Determine the (x, y) coordinate at the center of the cell enclosing the given text.  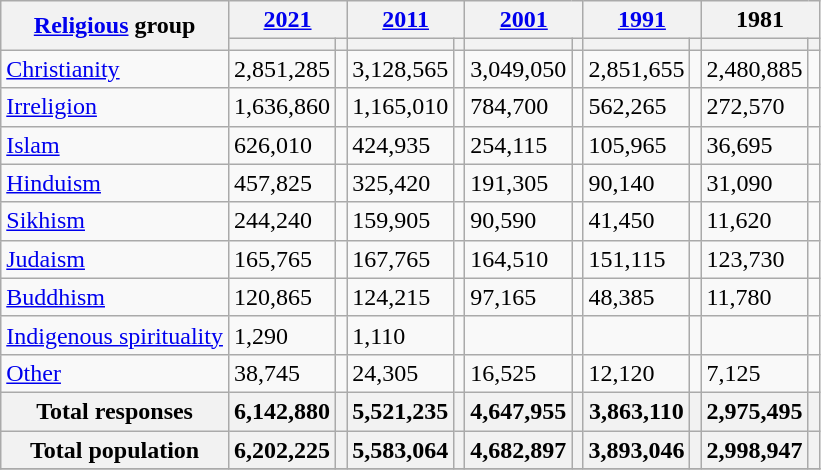
90,140 (636, 183)
164,510 (518, 259)
457,825 (282, 183)
4,647,955 (518, 411)
1,165,010 (400, 107)
2021 (287, 20)
90,590 (518, 221)
191,305 (518, 183)
3,893,046 (636, 449)
3,863,110 (636, 411)
11,780 (754, 297)
272,570 (754, 107)
159,905 (400, 221)
3,128,565 (400, 69)
Christianity (115, 69)
244,240 (282, 221)
48,385 (636, 297)
1991 (642, 20)
562,265 (636, 107)
2,998,947 (754, 449)
424,935 (400, 145)
2011 (406, 20)
2,480,885 (754, 69)
7,125 (754, 373)
167,765 (400, 259)
120,865 (282, 297)
41,450 (636, 221)
31,090 (754, 183)
5,583,064 (400, 449)
4,682,897 (518, 449)
36,695 (754, 145)
11,620 (754, 221)
38,745 (282, 373)
626,010 (282, 145)
1,636,860 (282, 107)
97,165 (518, 297)
784,700 (518, 107)
165,765 (282, 259)
Other (115, 373)
3,049,050 (518, 69)
1,290 (282, 335)
5,521,235 (400, 411)
2,851,655 (636, 69)
Hinduism (115, 183)
2,975,495 (754, 411)
16,525 (518, 373)
1981 (760, 20)
124,215 (400, 297)
Total responses (115, 411)
2,851,285 (282, 69)
123,730 (754, 259)
Total population (115, 449)
Irreligion (115, 107)
24,305 (400, 373)
Buddhism (115, 297)
151,115 (636, 259)
Sikhism (115, 221)
2001 (524, 20)
6,202,225 (282, 449)
Indigenous spirituality (115, 335)
Religious group (115, 26)
254,115 (518, 145)
Islam (115, 145)
Judaism (115, 259)
1,110 (400, 335)
12,120 (636, 373)
325,420 (400, 183)
105,965 (636, 145)
6,142,880 (282, 411)
